Locate the cell with the specified text and output its (X, Y) center coordinate. 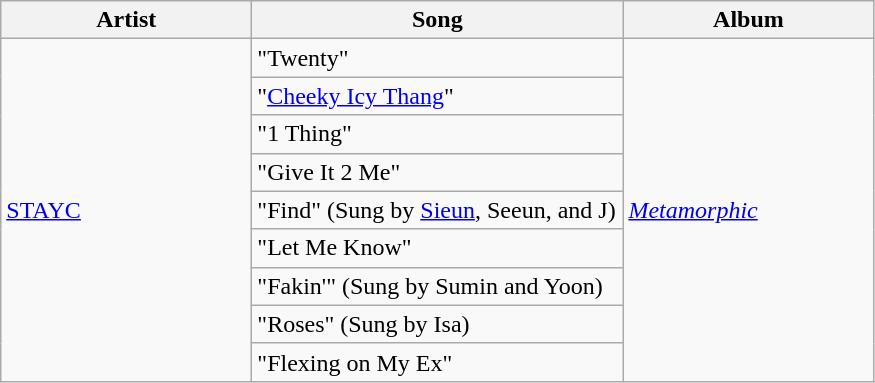
Metamorphic (748, 210)
"Let Me Know" (438, 248)
Song (438, 20)
"Flexing on My Ex" (438, 362)
"Twenty" (438, 58)
STAYC (126, 210)
"Give It 2 Me" (438, 172)
Artist (126, 20)
"Roses" (Sung by Isa) (438, 324)
"Fakin'" (Sung by Sumin and Yoon) (438, 286)
"Cheeky Icy Thang" (438, 96)
Album (748, 20)
"1 Thing" (438, 134)
"Find" (Sung by Sieun, Seeun, and J) (438, 210)
